Search for the cell housing the specified text and yield its (x, y) center coordinate. 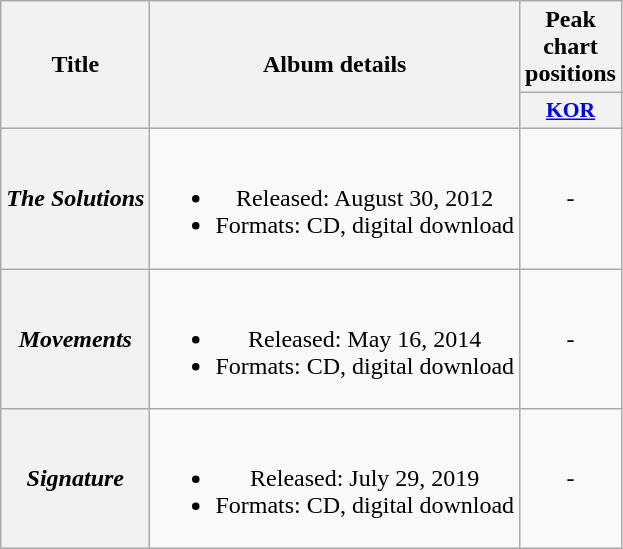
Album details (335, 65)
Peak chart positions (571, 47)
Released: May 16, 2014Formats: CD, digital download (335, 338)
Released: August 30, 2012Formats: CD, digital download (335, 198)
Released: July 29, 2019Formats: CD, digital download (335, 479)
The Solutions (76, 198)
KOR (571, 111)
Title (76, 65)
Signature (76, 479)
Movements (76, 338)
